From the cell containing the given text, extract its center point as (X, Y) coordinate. 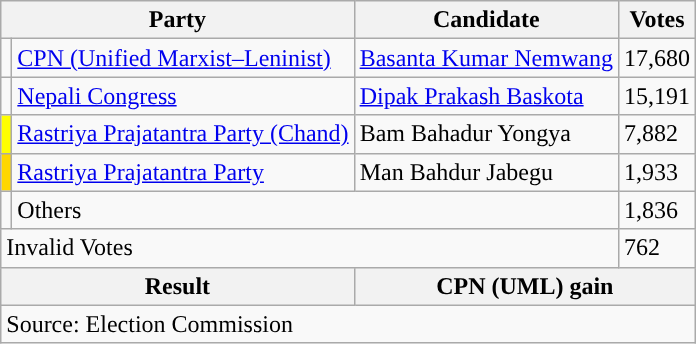
Result (178, 286)
Rastriya Prajatantra Party (Chand) (183, 134)
Invalid Votes (310, 248)
7,882 (656, 134)
1,933 (656, 172)
Source: Election Commission (348, 324)
Party (178, 20)
CPN (Unified Marxist–Leninist) (183, 58)
Dipak Prakash Baskota (486, 96)
CPN (UML) gain (524, 286)
Bam Bahadur Yongya (486, 134)
15,191 (656, 96)
Votes (656, 20)
Man Bahdur Jabegu (486, 172)
17,680 (656, 58)
Others (316, 210)
Basanta Kumar Nemwang (486, 58)
Candidate (486, 20)
Rastriya Prajatantra Party (183, 172)
1,836 (656, 210)
Nepali Congress (183, 96)
762 (656, 248)
